Search for the cell housing the specified text and yield its [x, y] center coordinate. 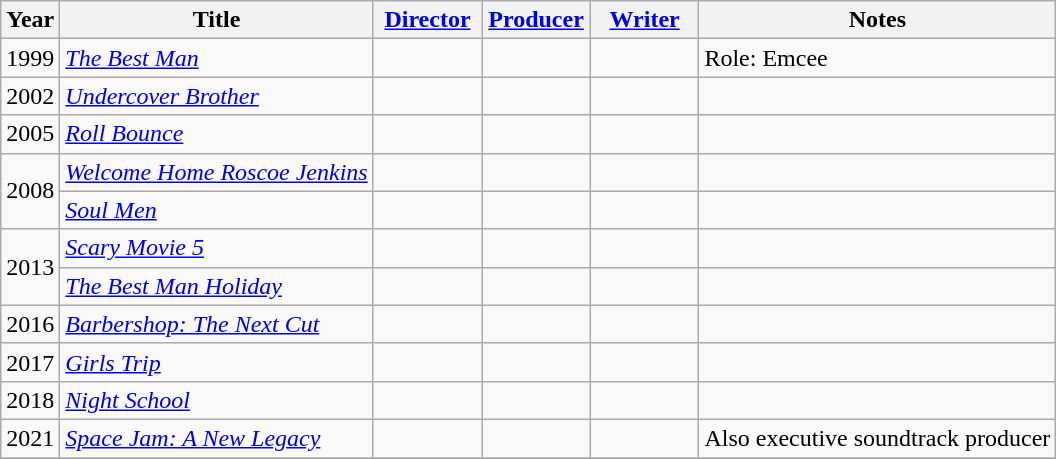
Space Jam: A New Legacy [216, 438]
Soul Men [216, 210]
2013 [30, 267]
2017 [30, 362]
Year [30, 20]
2018 [30, 400]
Director [428, 20]
Welcome Home Roscoe Jenkins [216, 172]
Also executive soundtrack producer [878, 438]
Notes [878, 20]
2005 [30, 134]
Undercover Brother [216, 96]
Writer [644, 20]
2021 [30, 438]
Girls Trip [216, 362]
Night School [216, 400]
Role: Emcee [878, 58]
Scary Movie 5 [216, 248]
The Best Man Holiday [216, 286]
Producer [536, 20]
2002 [30, 96]
The Best Man [216, 58]
Barbershop: The Next Cut [216, 324]
1999 [30, 58]
Title [216, 20]
2016 [30, 324]
2008 [30, 191]
Roll Bounce [216, 134]
